For the text-containing cell, return its midpoint in (X, Y) coordinate format. 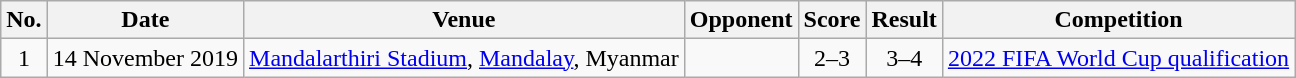
1 (24, 58)
Mandalarthiri Stadium, Mandalay, Myanmar (464, 58)
Venue (464, 20)
2022 FIFA World Cup qualification (1118, 58)
Result (904, 20)
2–3 (832, 58)
3–4 (904, 58)
Score (832, 20)
14 November 2019 (145, 58)
Opponent (741, 20)
Competition (1118, 20)
Date (145, 20)
No. (24, 20)
